For the text-containing cell, return its midpoint in [x, y] coordinate format. 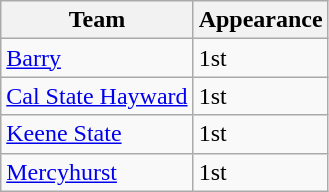
Barry [97, 58]
Keene State [97, 134]
Mercyhurst [97, 172]
Appearance [260, 20]
Team [97, 20]
Cal State Hayward [97, 96]
